Detect which cell encompasses the target text, then output its [x, y] center coordinate. 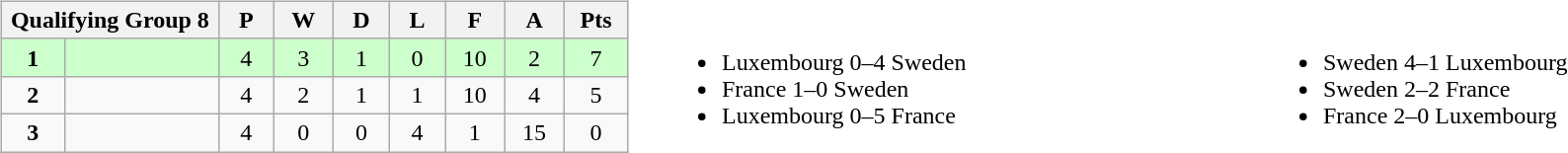
Qualifying Group 8 [110, 20]
A [534, 20]
W [303, 20]
5 [595, 95]
L [417, 20]
D [361, 20]
F [475, 20]
7 [595, 57]
Pts [595, 20]
P [247, 20]
15 [534, 132]
